Identify which cell holds the provided text, then report its (x, y) central coordinate. 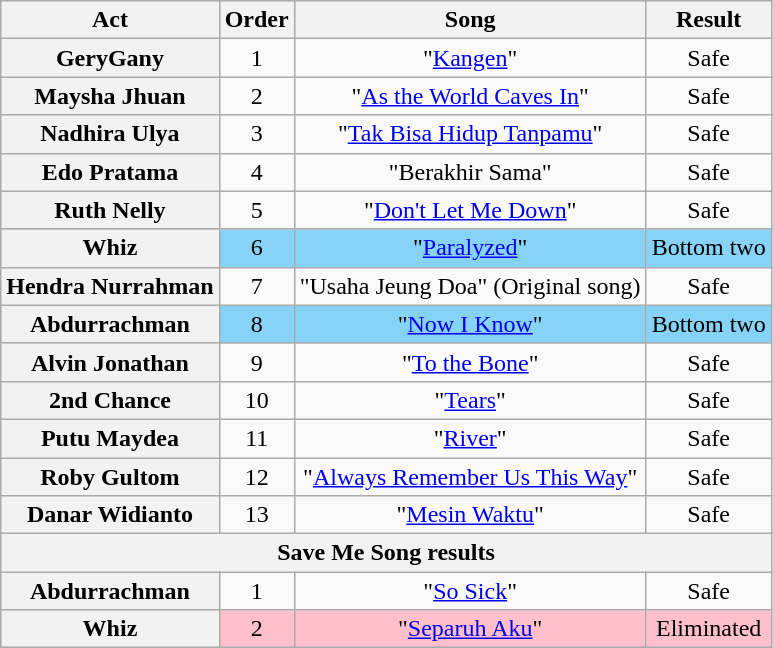
Save Me Song results (386, 553)
"So Sick" (470, 591)
"Always Remember Us This Way" (470, 477)
"Don't Let Me Down" (470, 210)
5 (256, 210)
7 (256, 286)
"Mesin Waktu" (470, 515)
Result (708, 20)
Maysha Jhuan (110, 96)
"Kangen" (470, 58)
"Tears" (470, 400)
6 (256, 248)
"Usaha Jeung Doa" (Original song) (470, 286)
"Tak Bisa Hidup Tanpamu" (470, 134)
GeryGany (110, 58)
Act (110, 20)
8 (256, 324)
"To the Bone" (470, 362)
Eliminated (708, 629)
Roby Gultom (110, 477)
2nd Chance (110, 400)
Ruth Nelly (110, 210)
Putu Maydea (110, 438)
Alvin Jonathan (110, 362)
"As the World Caves In" (470, 96)
Danar Widianto (110, 515)
12 (256, 477)
"Separuh Aku" (470, 629)
11 (256, 438)
10 (256, 400)
Nadhira Ulya (110, 134)
9 (256, 362)
Edo Pratama (110, 172)
Song (470, 20)
"Now I Know" (470, 324)
Order (256, 20)
"River" (470, 438)
3 (256, 134)
"Berakhir Sama" (470, 172)
4 (256, 172)
"Paralyzed" (470, 248)
13 (256, 515)
Hendra Nurrahman (110, 286)
